Find where the given text appears and provide that cell's center as [x, y] coordinate. 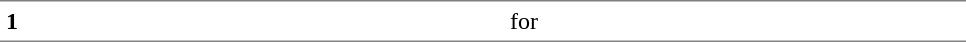
for [735, 21]
1 [51, 21]
